From the cell containing the given text, extract its center point as [x, y] coordinate. 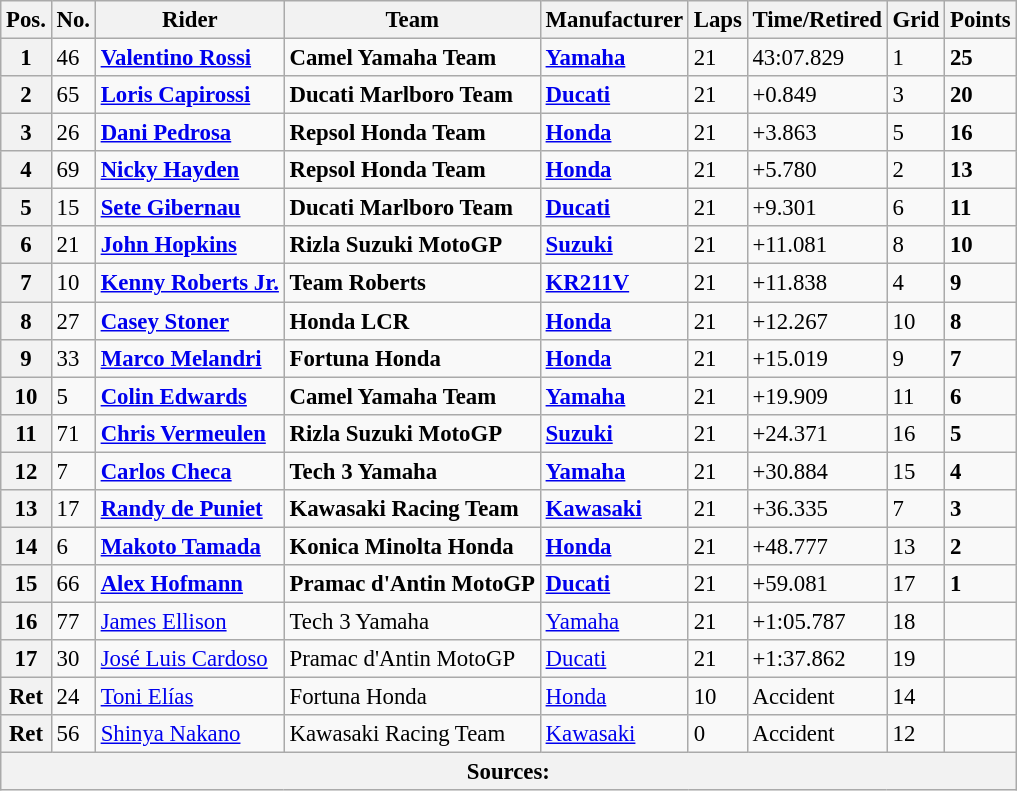
Carlos Checa [190, 471]
Valentino Rossi [190, 58]
Loris Capirossi [190, 95]
+36.335 [817, 509]
+5.780 [817, 170]
+24.371 [817, 433]
Toni Elías [190, 697]
+9.301 [817, 208]
Dani Pedrosa [190, 133]
José Luis Cardoso [190, 659]
Points [980, 20]
65 [73, 95]
77 [73, 621]
Sources: [508, 772]
Rider [190, 20]
Konica Minolta Honda [412, 546]
Pos. [26, 20]
+11.838 [817, 283]
Honda LCR [412, 321]
71 [73, 433]
18 [916, 621]
No. [73, 20]
James Ellison [190, 621]
Team [412, 20]
46 [73, 58]
Time/Retired [817, 20]
30 [73, 659]
+3.863 [817, 133]
26 [73, 133]
+59.081 [817, 584]
43:07.829 [817, 58]
+15.019 [817, 358]
+30.884 [817, 471]
John Hopkins [190, 245]
Grid [916, 20]
25 [980, 58]
69 [73, 170]
66 [73, 584]
27 [73, 321]
Alex Hofmann [190, 584]
+12.267 [817, 321]
Kenny Roberts Jr. [190, 283]
+11.081 [817, 245]
24 [73, 697]
KR211V [614, 283]
+1:37.862 [817, 659]
Manufacturer [614, 20]
Team Roberts [412, 283]
Laps [718, 20]
56 [73, 734]
33 [73, 358]
Shinya Nakano [190, 734]
+48.777 [817, 546]
0 [718, 734]
Makoto Tamada [190, 546]
20 [980, 95]
+19.909 [817, 396]
Marco Melandri [190, 358]
Sete Gibernau [190, 208]
Randy de Puniet [190, 509]
+1:05.787 [817, 621]
Colin Edwards [190, 396]
19 [916, 659]
Chris Vermeulen [190, 433]
Casey Stoner [190, 321]
Nicky Hayden [190, 170]
+0.849 [817, 95]
